Find where the given text appears and provide that cell's center as [X, Y] coordinate. 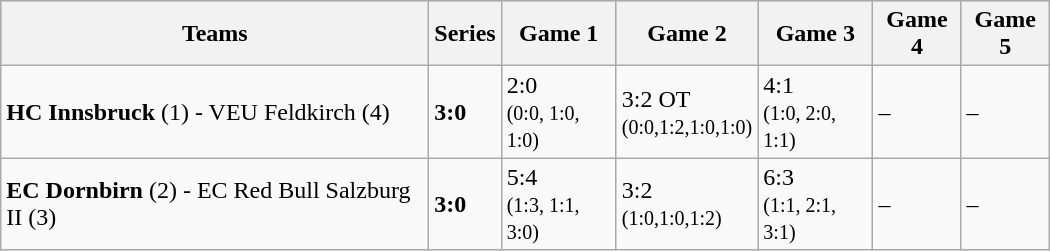
Game 5 [1005, 34]
Teams [215, 34]
Series [465, 34]
3:2(1:0,1:0,1:2) [687, 204]
6:3(1:1, 2:1, 3:1) [816, 204]
HC Innsbruck (1) - VEU Feldkirch (4) [215, 112]
4:1(1:0, 2:0, 1:1) [816, 112]
Game 1 [558, 34]
Game 4 [917, 34]
5:4(1:3, 1:1, 3:0) [558, 204]
2:0(0:0, 1:0, 1:0) [558, 112]
Game 3 [816, 34]
3:2 OT(0:0,1:2,1:0,1:0) [687, 112]
Game 2 [687, 34]
EC Dornbirn (2) - EC Red Bull Salzburg II (3) [215, 204]
